Detect which cell encompasses the target text, then output its [X, Y] center coordinate. 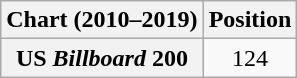
US Billboard 200 [102, 58]
124 [250, 58]
Position [250, 20]
Chart (2010–2019) [102, 20]
